From the cell containing the given text, extract its center point as [X, Y] coordinate. 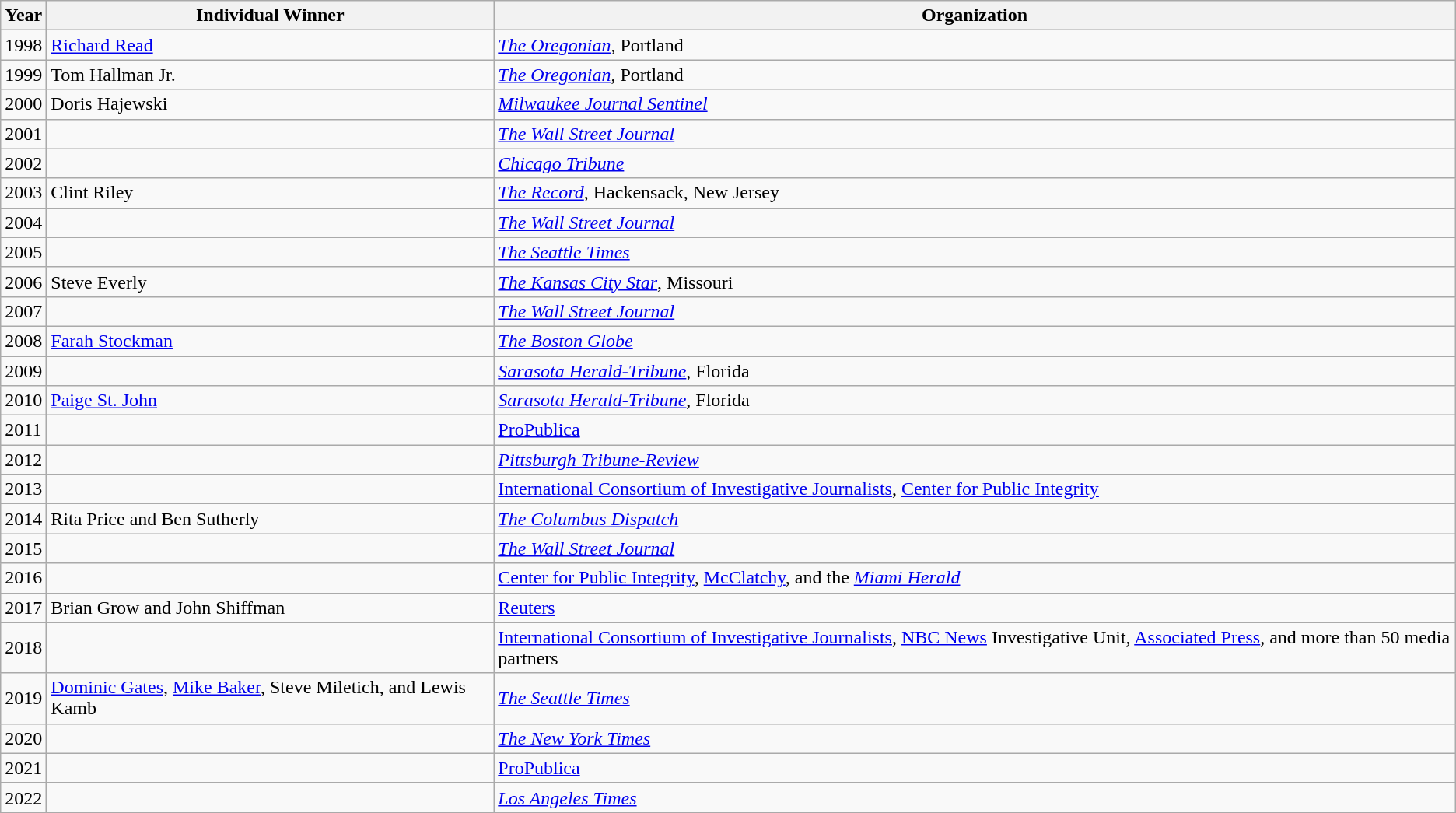
2000 [23, 104]
1998 [23, 45]
Center for Public Integrity, McClatchy, and the Miami Herald [975, 578]
2018 [23, 647]
Milwaukee Journal Sentinel [975, 104]
Reuters [975, 608]
2022 [23, 797]
2019 [23, 699]
2002 [23, 163]
Year [23, 16]
The Record, Hackensack, New Jersey [975, 193]
2004 [23, 223]
2006 [23, 282]
The New York Times [975, 738]
2001 [23, 134]
2016 [23, 578]
Pittsburgh Tribune-Review [975, 460]
2014 [23, 519]
The Boston Globe [975, 341]
2009 [23, 371]
The Kansas City Star, Missouri [975, 282]
Clint Riley [271, 193]
2005 [23, 252]
Richard Read [271, 45]
2010 [23, 401]
2003 [23, 193]
1999 [23, 75]
2011 [23, 430]
Farah Stockman [271, 341]
International Consortium of Investigative Journalists, Center for Public Integrity [975, 489]
2013 [23, 489]
2015 [23, 548]
Individual Winner [271, 16]
Dominic Gates, Mike Baker, Steve Miletich, and Lewis Kamb [271, 699]
2012 [23, 460]
2021 [23, 768]
Doris Hajewski [271, 104]
Brian Grow and John Shiffman [271, 608]
Paige St. John [271, 401]
2008 [23, 341]
The Columbus Dispatch [975, 519]
Tom Hallman Jr. [271, 75]
Los Angeles Times [975, 797]
International Consortium of Investigative Journalists, NBC News Investigative Unit, Associated Press, and more than 50 media partners [975, 647]
2007 [23, 311]
2020 [23, 738]
Rita Price and Ben Sutherly [271, 519]
Organization [975, 16]
Chicago Tribune [975, 163]
Steve Everly [271, 282]
2017 [23, 608]
